Capture the cell that displays the provided text and extract its (x, y) central coordinate. 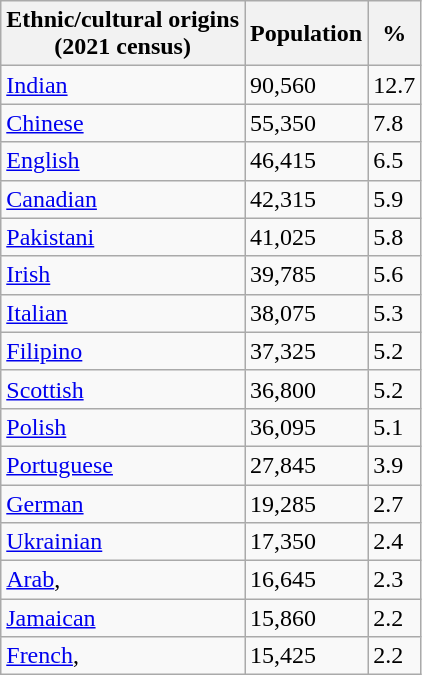
39,785 (306, 275)
5.3 (394, 313)
5.1 (394, 427)
Irish (123, 275)
French, (123, 656)
46,415 (306, 161)
55,350 (306, 123)
3.9 (394, 465)
Ukrainian (123, 542)
15,425 (306, 656)
German (123, 503)
Arab, (123, 580)
38,075 (306, 313)
12.7 (394, 85)
5.9 (394, 199)
English (123, 161)
36,800 (306, 389)
Canadian (123, 199)
7.8 (394, 123)
90,560 (306, 85)
Indian (123, 85)
42,315 (306, 199)
Pakistani (123, 237)
19,285 (306, 503)
Italian (123, 313)
17,350 (306, 542)
Polish (123, 427)
Scottish (123, 389)
37,325 (306, 351)
41,025 (306, 237)
Portuguese (123, 465)
Jamaican (123, 618)
2.4 (394, 542)
2.3 (394, 580)
36,095 (306, 427)
5.6 (394, 275)
5.8 (394, 237)
6.5 (394, 161)
Filipino (123, 351)
Ethnic/cultural origins(2021 census) (123, 34)
16,645 (306, 580)
Population (306, 34)
% (394, 34)
2.7 (394, 503)
Chinese (123, 123)
15,860 (306, 618)
27,845 (306, 465)
